Output the (x, y) coordinate of the center of the cell containing the given text.  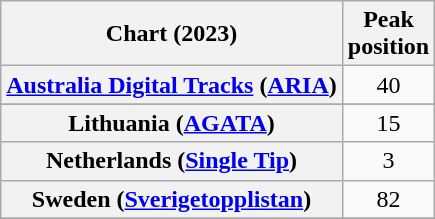
40 (388, 85)
Australia Digital Tracks (ARIA) (172, 85)
3 (388, 161)
15 (388, 123)
82 (388, 199)
Chart (2023) (172, 34)
Lithuania (AGATA) (172, 123)
Peakposition (388, 34)
Sweden (Sverigetopplistan) (172, 199)
Netherlands (Single Tip) (172, 161)
